Search for the cell housing the specified text and yield its [x, y] center coordinate. 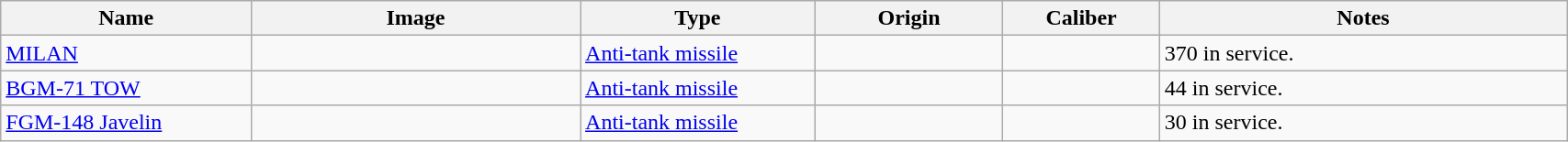
Image [416, 18]
Notes [1363, 18]
Type [698, 18]
MILAN [127, 53]
30 in service. [1363, 123]
Name [127, 18]
Origin [909, 18]
FGM-148 Javelin [127, 123]
Caliber [1081, 18]
BGM-71 TOW [127, 88]
44 in service. [1363, 88]
370 in service. [1363, 53]
